Detect which cell encompasses the target text, then output its [x, y] center coordinate. 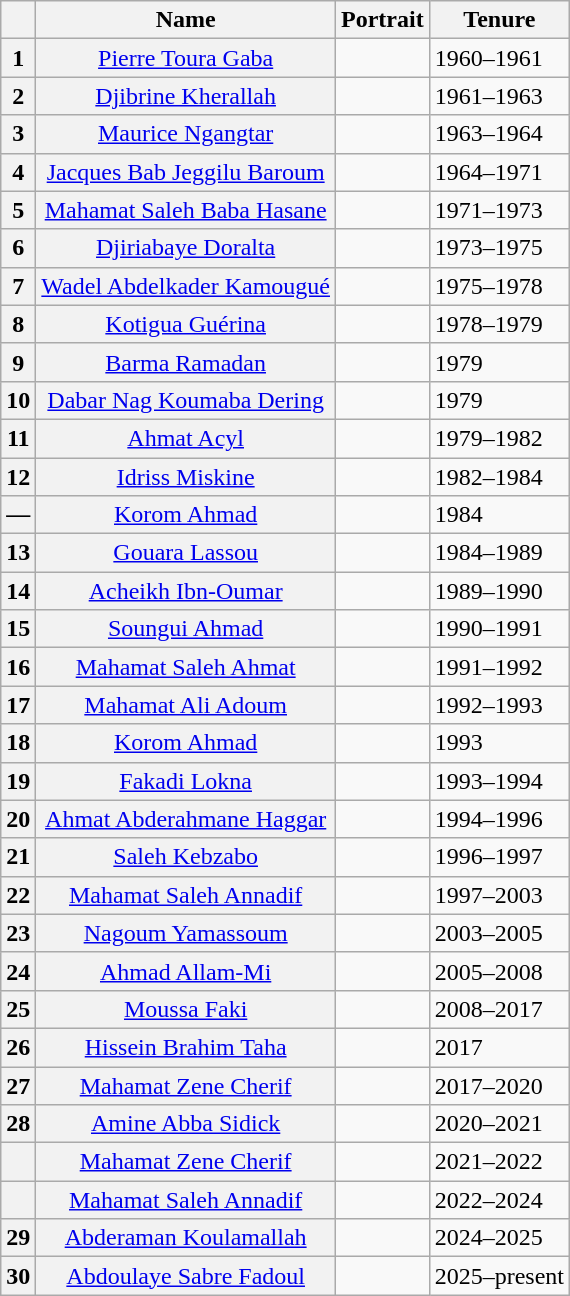
Abderaman Koulamallah [186, 1238]
3 [18, 134]
Dabar Nag Koumaba Dering [186, 400]
2003–2005 [499, 933]
2022–2024 [499, 1200]
8 [18, 324]
27 [18, 1085]
Soungui Ahmad [186, 629]
25 [18, 1009]
Mahamat Saleh Baba Hasane [186, 210]
Portrait [383, 20]
1973–1975 [499, 248]
24 [18, 971]
1964–1971 [499, 172]
1984 [499, 515]
Mahamat Ali Adoum [186, 705]
Amine Abba Sidick [186, 1124]
Wadel Abdelkader Kamougué [186, 286]
28 [18, 1124]
2017 [499, 1047]
Acheikh Ibn-Oumar [186, 591]
1992–1993 [499, 705]
26 [18, 1047]
23 [18, 933]
Saleh Kebzabo [186, 857]
2025–present [499, 1276]
1996–1997 [499, 857]
Kotigua Guérina [186, 324]
5 [18, 210]
22 [18, 895]
1 [18, 58]
1963–1964 [499, 134]
1990–1991 [499, 629]
Gouara Lassou [186, 553]
2005–2008 [499, 971]
9 [18, 362]
14 [18, 591]
4 [18, 172]
1961–1963 [499, 96]
17 [18, 705]
2021–2022 [499, 1162]
Name [186, 20]
20 [18, 819]
1993 [499, 743]
Idriss Miskine [186, 477]
2008–2017 [499, 1009]
19 [18, 781]
21 [18, 857]
1975–1978 [499, 286]
1978–1979 [499, 324]
Abdoulaye Sabre Fadoul [186, 1276]
15 [18, 629]
1993–1994 [499, 781]
Tenure [499, 20]
Djiriabaye Doralta [186, 248]
2024–2025 [499, 1238]
16 [18, 667]
7 [18, 286]
Barma Ramadan [186, 362]
30 [18, 1276]
Nagoum Yamassoum [186, 933]
1989–1990 [499, 591]
Fakadi Lokna [186, 781]
Ahmad Allam-Mi [186, 971]
29 [18, 1238]
12 [18, 477]
2017–2020 [499, 1085]
1982–1984 [499, 477]
11 [18, 438]
Mahamat Saleh Ahmat [186, 667]
Jacques Bab Jeggilu Baroum [186, 172]
1971–1973 [499, 210]
— [18, 515]
6 [18, 248]
Hissein Brahim Taha [186, 1047]
Maurice Ngangtar [186, 134]
Ahmat Abderahmane Haggar [186, 819]
10 [18, 400]
1979–1982 [499, 438]
1991–1992 [499, 667]
Pierre Toura Gaba [186, 58]
1984–1989 [499, 553]
13 [18, 553]
Ahmat Acyl [186, 438]
Moussa Faki [186, 1009]
1960–1961 [499, 58]
1997–2003 [499, 895]
2 [18, 96]
2020–2021 [499, 1124]
Djibrine Kherallah [186, 96]
1994–1996 [499, 819]
18 [18, 743]
